Identify which cell holds the provided text, then report its [x, y] central coordinate. 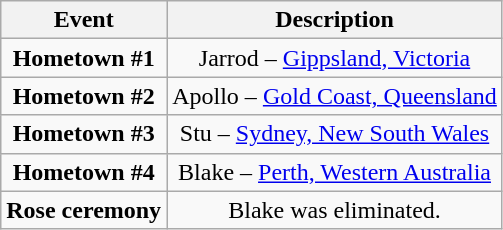
Stu – Sydney, New South Wales [335, 134]
Description [335, 20]
Hometown #1 [84, 58]
Hometown #3 [84, 134]
Apollo – Gold Coast, Queensland [335, 96]
Hometown #2 [84, 96]
Hometown #4 [84, 172]
Blake – Perth, Western Australia [335, 172]
Jarrod – Gippsland, Victoria [335, 58]
Rose ceremony [84, 210]
Event [84, 20]
Blake was eliminated. [335, 210]
